Return (x, y) of the center of cell containing provided text 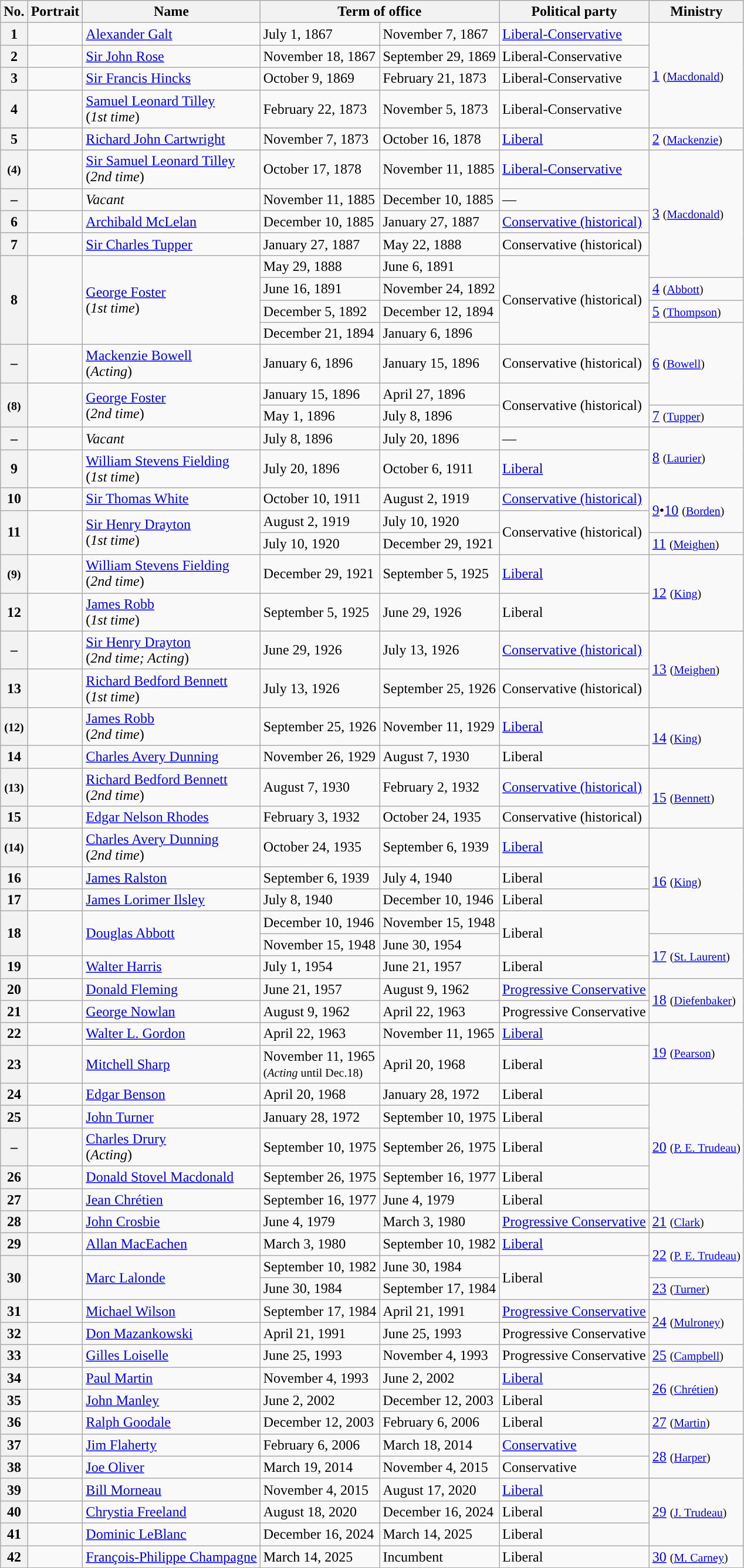
November 11, 1929 (439, 726)
8 (Laurier) (696, 457)
2 (14, 56)
November 7, 1873 (320, 139)
30 (M. Carney) (696, 1557)
May 22, 1888 (439, 244)
(13) (14, 787)
Chrystia Freeland (171, 1512)
May 1, 1896 (320, 416)
19 (14, 967)
Edgar Benson (171, 1094)
Jim Flaherty (171, 1445)
17 (14, 900)
Portrait (55, 12)
16 (King) (696, 881)
Term of office (379, 12)
September 29, 1869 (439, 56)
24 (14, 1094)
23 (14, 1064)
George Foster(2nd time) (171, 405)
24 (Mulroney) (696, 1322)
27 (Martin) (696, 1423)
John Manley (171, 1400)
Allan MacEachen (171, 1244)
18 (Diefenbaker) (696, 1000)
February 21, 1873 (439, 79)
11 (14, 532)
3 (14, 79)
14 (King) (696, 738)
18 (14, 934)
(12) (14, 726)
(8) (14, 405)
November 7, 1867 (439, 34)
November 24, 1892 (439, 289)
Sir Thomas White (171, 499)
21 (Clark) (696, 1222)
39 (14, 1489)
Political party (574, 12)
26 (Chrétien) (696, 1389)
June 30, 1954 (439, 945)
17 (St. Laurent) (696, 956)
July 8, 1940 (320, 900)
Sir Charles Tupper (171, 244)
10 (14, 499)
No. (14, 12)
33 (14, 1356)
7 (14, 244)
41 (14, 1534)
John Turner (171, 1116)
29 (J. Trudeau) (696, 1512)
Sir John Rose (171, 56)
October 9, 1869 (320, 79)
Richard Bedford Bennett(1st time) (171, 688)
Name (171, 12)
20 (P. E. Trudeau) (696, 1147)
Charles Avery Dunning (171, 756)
Alexander Galt (171, 34)
December 21, 1894 (320, 334)
François-Philippe Champagne (171, 1557)
27 (14, 1199)
George Nowlan (171, 1012)
25 (Campbell) (696, 1356)
James Ralston (171, 878)
Samuel Leonard Tilley(1st time) (171, 109)
William Stevens Fielding(1st time) (171, 469)
November 26, 1929 (320, 756)
James Robb(2nd time) (171, 726)
32 (14, 1333)
1 (14, 34)
21 (14, 1012)
16 (14, 878)
March 18, 2014 (439, 1445)
Richard Bedford Bennett(2nd time) (171, 787)
Sir Francis Hincks (171, 79)
James Robb(1st time) (171, 612)
Gilles Loiselle (171, 1356)
December 12, 1894 (439, 311)
Sir Henry Drayton(1st time) (171, 532)
26 (14, 1177)
15 (Bennett) (696, 799)
June 6, 1891 (439, 266)
February 2, 1932 (439, 787)
Paul Martin (171, 1378)
2 (Mackenzie) (696, 139)
July 1, 1954 (320, 967)
November 11, 1965 (439, 1034)
Walter Harris (171, 967)
22 (P. E. Trudeau) (696, 1255)
Mitchell Sharp (171, 1064)
George Foster(1st time) (171, 300)
Charles Avery Dunning(2nd time) (171, 848)
(4) (14, 169)
Edgar Nelson Rhodes (171, 817)
14 (14, 756)
28 (14, 1222)
6 (Bowell) (696, 364)
July 1, 1867 (320, 34)
31 (14, 1311)
Marc Lalonde (171, 1278)
April 27, 1896 (439, 394)
Ministry (696, 12)
12 (King) (696, 593)
25 (14, 1116)
March 19, 2014 (320, 1467)
30 (14, 1278)
June 16, 1891 (320, 289)
Ralph Goodale (171, 1423)
Douglas Abbott (171, 934)
36 (14, 1423)
Don Mazankowski (171, 1333)
February 22, 1873 (320, 109)
Sir Henry Drayton(2nd time; Acting) (171, 650)
9 (14, 469)
9•10 (Borden) (696, 510)
October 10, 1911 (320, 499)
William Stevens Fielding(2nd time) (171, 573)
December 5, 1892 (320, 311)
Incumbent (439, 1557)
42 (14, 1557)
5 (Thompson) (696, 311)
4 (Abbott) (696, 289)
November 5, 1873 (439, 109)
August 18, 2020 (320, 1512)
1 (Macdonald) (696, 75)
5 (14, 139)
Mackenzie Bowell(Acting) (171, 364)
(9) (14, 573)
James Lorimer Ilsley (171, 900)
Bill Morneau (171, 1489)
Archibald McLelan (171, 222)
34 (14, 1378)
23 (Turner) (696, 1289)
February 3, 1932 (320, 817)
Dominic LeBlanc (171, 1534)
Michael Wilson (171, 1311)
28 (Harper) (696, 1456)
Charles Drury(Acting) (171, 1147)
20 (14, 989)
Donald Stovel Macdonald (171, 1177)
October 16, 1878 (439, 139)
22 (14, 1034)
8 (14, 300)
July 4, 1940 (439, 878)
3 (Macdonald) (696, 213)
4 (14, 109)
Joe Oliver (171, 1467)
35 (14, 1400)
Jean Chrétien (171, 1199)
October 6, 1911 (439, 469)
7 (Tupper) (696, 416)
(14) (14, 848)
37 (14, 1445)
40 (14, 1512)
29 (14, 1244)
6 (14, 222)
Walter L. Gordon (171, 1034)
11 (Meighen) (696, 544)
November 18, 1867 (320, 56)
12 (14, 612)
May 29, 1888 (320, 266)
Donald Fleming (171, 989)
Richard John Cartwright (171, 139)
Sir Samuel Leonard Tilley(2nd time) (171, 169)
October 17, 1878 (320, 169)
13 (14, 688)
13 (Meighen) (696, 669)
19 (Pearson) (696, 1053)
15 (14, 817)
John Crosbie (171, 1222)
38 (14, 1467)
November 11, 1965(Acting until Dec.18) (320, 1064)
August 17, 2020 (439, 1489)
